For the text-containing cell, return its midpoint in (X, Y) coordinate format. 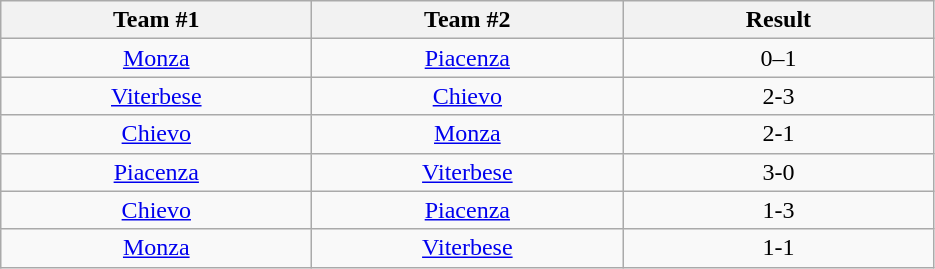
1-3 (778, 210)
Team #2 (468, 20)
Result (778, 20)
Team #1 (156, 20)
2-3 (778, 96)
3-0 (778, 172)
0–1 (778, 58)
1-1 (778, 248)
2-1 (778, 134)
